Search for the cell housing the specified text and yield its (X, Y) center coordinate. 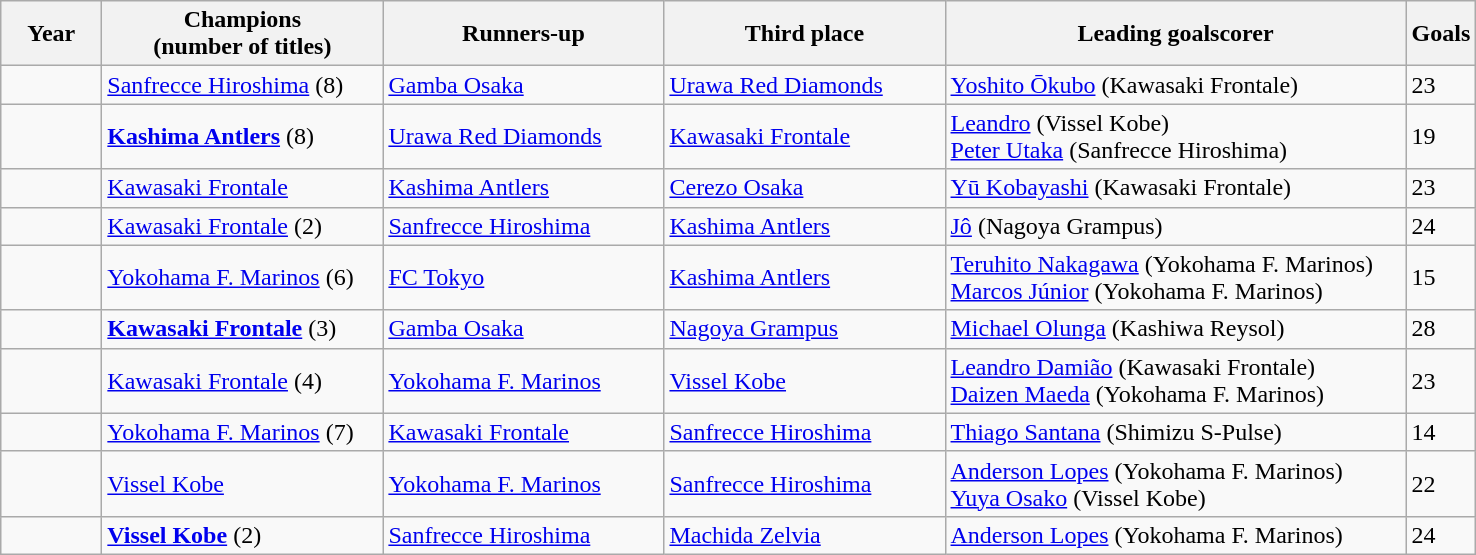
Anderson Lopes (Yokohama F. Marinos) Yuya Osako (Vissel Kobe) (1176, 484)
Anderson Lopes (Yokohama F. Marinos) (1176, 535)
Jô (Nagoya Grampus) (1176, 226)
15 (1441, 278)
Kashima Antlers (8) (242, 136)
Leandro (Vissel Kobe) Peter Utaka (Sanfrecce Hiroshima) (1176, 136)
Kawasaki Frontale (4) (242, 380)
FC Tokyo (524, 278)
Yū Kobayashi (Kawasaki Frontale) (1176, 188)
Champions(number of titles) (242, 34)
19 (1441, 136)
22 (1441, 484)
28 (1441, 329)
Goals (1441, 34)
Kawasaki Frontale (2) (242, 226)
Year (52, 34)
Yokohama F. Marinos (7) (242, 432)
Sanfrecce Hiroshima (8) (242, 85)
Leandro Damião (Kawasaki Frontale) Daizen Maeda (Yokohama F. Marinos) (1176, 380)
Michael Olunga (Kashiwa Reysol) (1176, 329)
Thiago Santana (Shimizu S-Pulse) (1176, 432)
Yokohama F. Marinos (6) (242, 278)
Nagoya Grampus (804, 329)
Teruhito Nakagawa (Yokohama F. Marinos) Marcos Júnior (Yokohama F. Marinos) (1176, 278)
Vissel Kobe (2) (242, 535)
Kawasaki Frontale (3) (242, 329)
Cerezo Osaka (804, 188)
Machida Zelvia (804, 535)
Yoshito Ōkubo (Kawasaki Frontale) (1176, 85)
14 (1441, 432)
Third place (804, 34)
Runners-up (524, 34)
Leading goalscorer (1176, 34)
